Search for the cell housing the specified text and yield its (x, y) center coordinate. 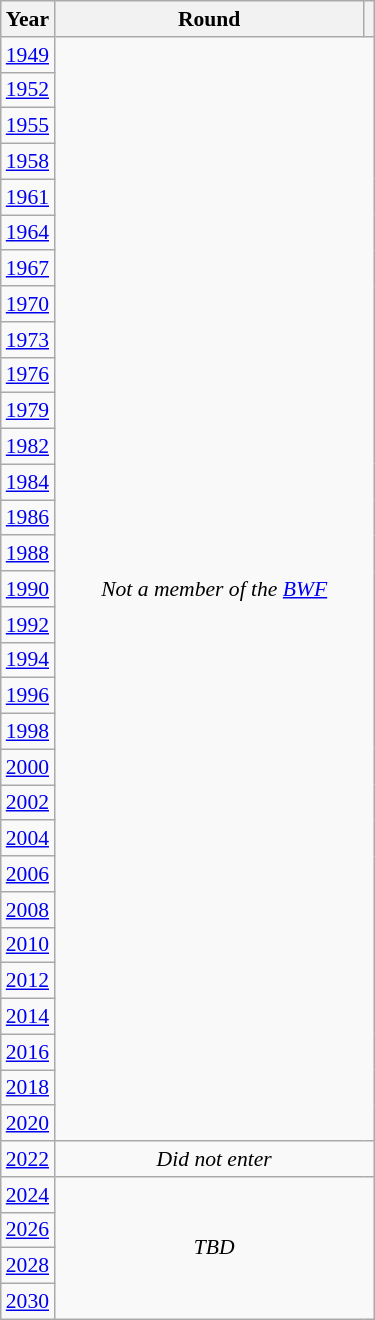
2024 (28, 1195)
2016 (28, 1052)
2018 (28, 1088)
1990 (28, 589)
2004 (28, 839)
1955 (28, 126)
1996 (28, 696)
Round (209, 19)
2030 (28, 1302)
1949 (28, 55)
1970 (28, 304)
2020 (28, 1124)
2002 (28, 803)
1984 (28, 482)
1998 (28, 732)
Year (28, 19)
1976 (28, 375)
1973 (28, 340)
TBD (214, 1248)
1967 (28, 269)
Not a member of the BWF (214, 589)
2014 (28, 1017)
2028 (28, 1266)
1982 (28, 447)
1961 (28, 197)
1994 (28, 660)
1988 (28, 554)
2022 (28, 1159)
2000 (28, 767)
2010 (28, 945)
2026 (28, 1230)
2008 (28, 910)
1964 (28, 233)
1952 (28, 90)
1958 (28, 162)
1979 (28, 411)
2006 (28, 874)
1992 (28, 625)
1986 (28, 518)
Did not enter (214, 1159)
2012 (28, 981)
